Determine the (x, y) coordinate at the center of the cell enclosing the given text.  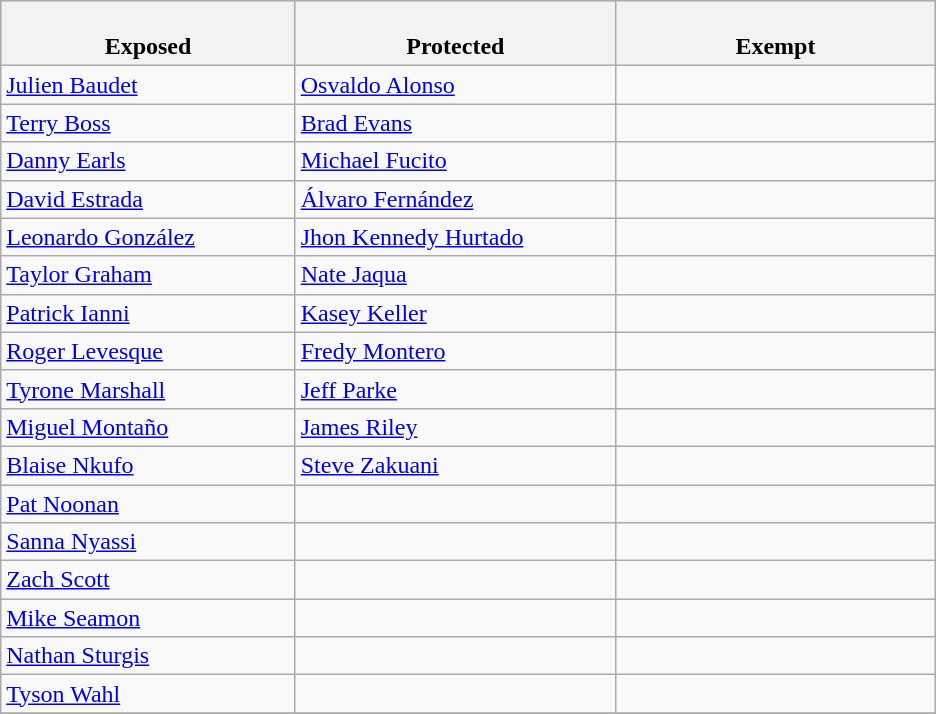
Zach Scott (148, 580)
Leonardo González (148, 237)
Taylor Graham (148, 275)
Julien Baudet (148, 85)
Roger Levesque (148, 351)
Danny Earls (148, 161)
Jeff Parke (455, 389)
Tyrone Marshall (148, 389)
Miguel Montaño (148, 427)
Brad Evans (455, 123)
Fredy Montero (455, 351)
Tyson Wahl (148, 694)
Blaise Nkufo (148, 465)
Osvaldo Alonso (455, 85)
Pat Noonan (148, 503)
Exposed (148, 34)
Steve Zakuani (455, 465)
Kasey Keller (455, 313)
Patrick Ianni (148, 313)
Nathan Sturgis (148, 656)
James Riley (455, 427)
Protected (455, 34)
Álvaro Fernández (455, 199)
Exempt (775, 34)
Terry Boss (148, 123)
Jhon Kennedy Hurtado (455, 237)
Michael Fucito (455, 161)
David Estrada (148, 199)
Sanna Nyassi (148, 542)
Mike Seamon (148, 618)
Nate Jaqua (455, 275)
